Search for the cell housing the specified text and yield its [x, y] center coordinate. 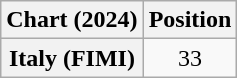
Chart (2024) [72, 20]
Position [190, 20]
33 [190, 58]
Italy (FIMI) [72, 58]
